From the cell containing the given text, extract its center point as (X, Y) coordinate. 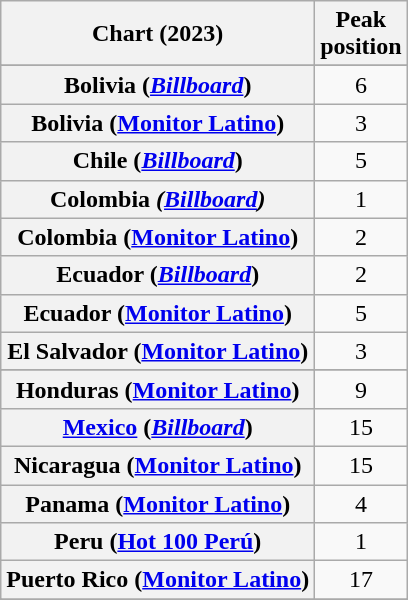
Mexico (Billboard) (158, 427)
Bolivia (Monitor Latino) (158, 123)
Bolivia (Billboard) (158, 85)
Nicaragua (Monitor Latino) (158, 465)
Colombia (Billboard) (158, 199)
Panama (Monitor Latino) (158, 503)
Peakposition (361, 34)
17 (361, 580)
6 (361, 85)
9 (361, 389)
Peru (Hot 100 Perú) (158, 542)
Colombia (Monitor Latino) (158, 237)
Ecuador (Monitor Latino) (158, 313)
Puerto Rico (Monitor Latino) (158, 580)
4 (361, 503)
Chart (2023) (158, 34)
Ecuador (Billboard) (158, 275)
Honduras (Monitor Latino) (158, 389)
El Salvador (Monitor Latino) (158, 351)
Chile (Billboard) (158, 161)
